Pinpoint the cell where the given text exists, returning its [X, Y] midpoint coordinate. 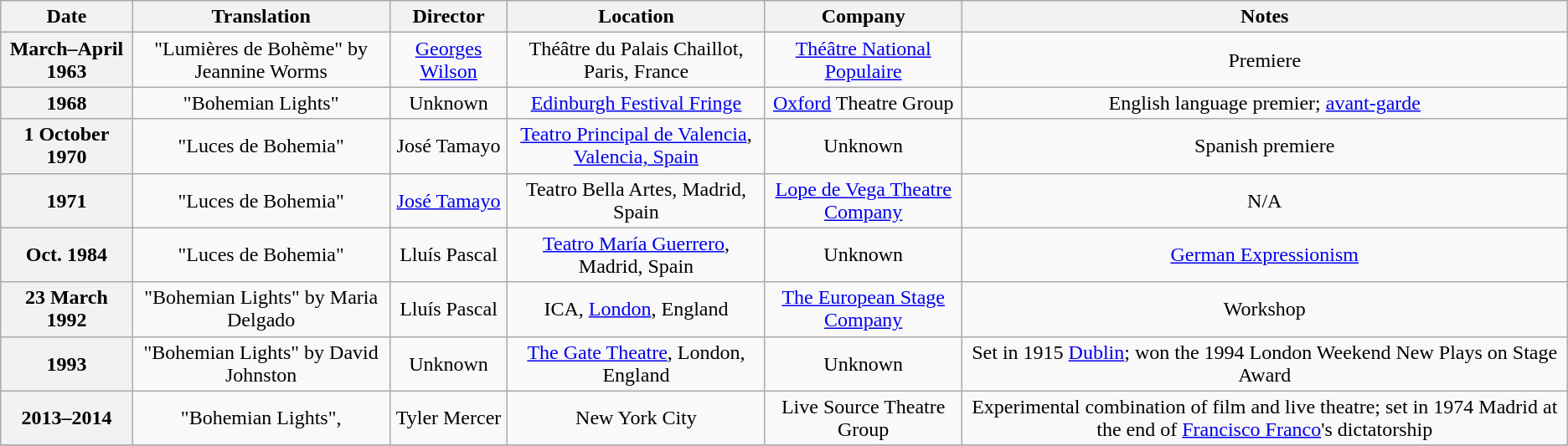
March–April 1963 [67, 60]
2013–2014 [67, 418]
Live Source Theatre Group [863, 418]
Director [448, 17]
Teatro Principal de Valencia, Valencia, Spain [637, 146]
1993 [67, 363]
Teatro Bella Artes, Madrid, Spain [637, 201]
Oct. 1984 [67, 254]
Translation [261, 17]
Tyler Mercer [448, 418]
Lope de Vega Theatre Company [863, 201]
New York City [637, 418]
Set in 1915 Dublin; won the 1994 London Weekend New Plays on Stage Award [1265, 363]
N/A [1265, 201]
1 October 1970 [67, 146]
The European Stage Company [863, 310]
"Bohemian Lights" by David Johnston [261, 363]
Teatro María Guerrero, Madrid, Spain [637, 254]
Company [863, 17]
Date [67, 17]
"Bohemian Lights" [261, 103]
"Bohemian Lights" by Maria Delgado [261, 310]
Edinburgh Festival Fringe [637, 103]
Georges Wilson [448, 60]
1968 [67, 103]
Workshop [1265, 310]
Experimental combination of film and live theatre; set in 1974 Madrid at the end of Francisco Franco's dictatorship [1265, 418]
ICA, London, England [637, 310]
"Bohemian Lights", [261, 418]
German Expressionism [1265, 254]
Location [637, 17]
Notes [1265, 17]
Spanish premiere [1265, 146]
The Gate Theatre, London, England [637, 363]
Premiere [1265, 60]
English language premier; avant-garde [1265, 103]
Théâtre du Palais Chaillot, Paris, France [637, 60]
1971 [67, 201]
Oxford Theatre Group [863, 103]
Théâtre National Populaire [863, 60]
"Lumières de Bohème" by Jeannine Worms [261, 60]
23 March 1992 [67, 310]
